Detect which cell encompasses the target text, then output its [x, y] center coordinate. 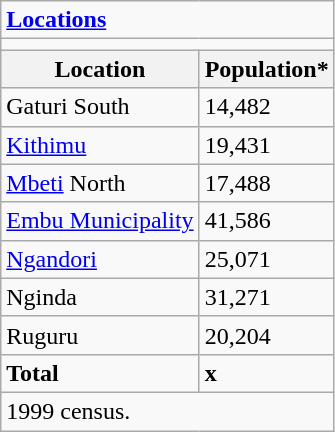
Nginda [100, 297]
Population* [266, 69]
Gaturi South [100, 107]
31,271 [266, 297]
19,431 [266, 145]
Total [100, 373]
41,586 [266, 221]
25,071 [266, 259]
Ngandori [100, 259]
1999 census. [168, 411]
Kithimu [100, 145]
Locations [168, 20]
Ruguru [100, 335]
Location [100, 69]
14,482 [266, 107]
Embu Municipality [100, 221]
20,204 [266, 335]
17,488 [266, 183]
x [266, 373]
Mbeti North [100, 183]
